Find where the given text appears and provide that cell's center as (X, Y) coordinate. 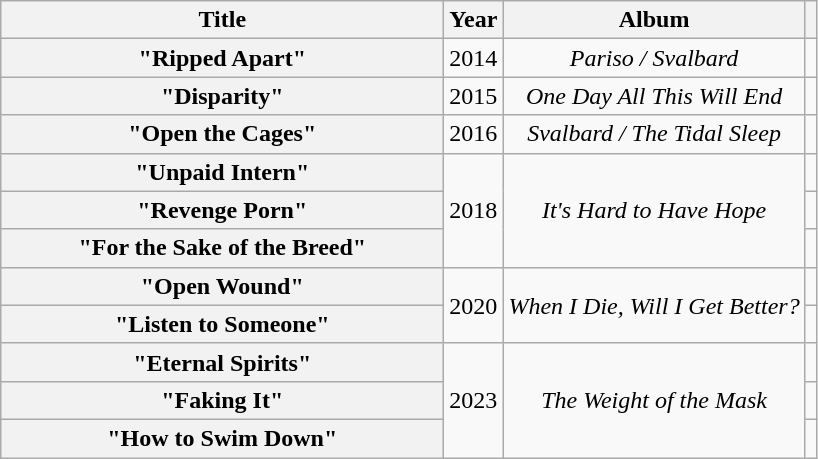
Album (654, 20)
2018 (474, 210)
2020 (474, 305)
It's Hard to Have Hope (654, 210)
"Ripped Apart" (222, 58)
"For the Sake of the Breed" (222, 248)
"Revenge Porn" (222, 210)
One Day All This Will End (654, 96)
"Unpaid Intern" (222, 172)
"Faking It" (222, 400)
Year (474, 20)
2023 (474, 400)
"Eternal Spirits" (222, 362)
2014 (474, 58)
2016 (474, 134)
"Listen to Someone" (222, 324)
"How to Swim Down" (222, 438)
2015 (474, 96)
"Disparity" (222, 96)
"Open the Cages" (222, 134)
"Open Wound" (222, 286)
Pariso / Svalbard (654, 58)
The Weight of the Mask (654, 400)
Title (222, 20)
Svalbard / The Tidal Sleep (654, 134)
When I Die, Will I Get Better? (654, 305)
